Extract the [x, y] coordinate from the center of the cell holding the provided text.  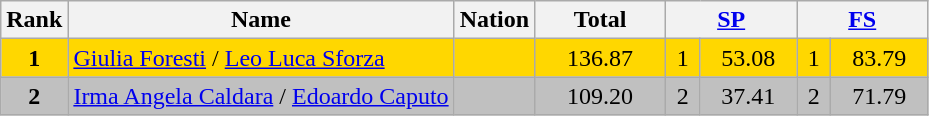
109.20 [600, 96]
Nation [494, 20]
Irma Angela Caldara / Edoardo Caputo [261, 96]
37.41 [748, 96]
Name [261, 20]
FS [862, 20]
SP [732, 20]
83.79 [880, 58]
Giulia Foresti / Leo Luca Sforza [261, 58]
136.87 [600, 58]
Total [600, 20]
71.79 [880, 96]
53.08 [748, 58]
Rank [34, 20]
